Find where the given text appears and provide that cell's center as (x, y) coordinate. 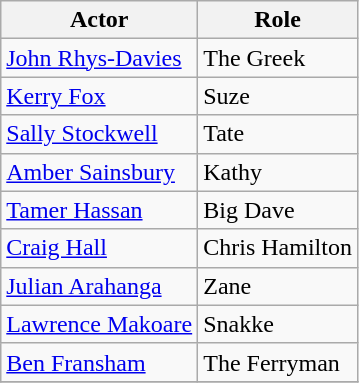
Actor (100, 20)
Kathy (278, 172)
The Greek (278, 58)
Lawrence Makoare (100, 324)
Big Dave (278, 210)
John Rhys-Davies (100, 58)
Tate (278, 134)
Suze (278, 96)
Zane (278, 286)
Ben Fransham (100, 362)
Tamer Hassan (100, 210)
Julian Arahanga (100, 286)
Snakke (278, 324)
Craig Hall (100, 248)
Chris Hamilton (278, 248)
Kerry Fox (100, 96)
Amber Sainsbury (100, 172)
Role (278, 20)
The Ferryman (278, 362)
Sally Stockwell (100, 134)
